Extract the [x, y] coordinate from the center of the cell holding the provided text.  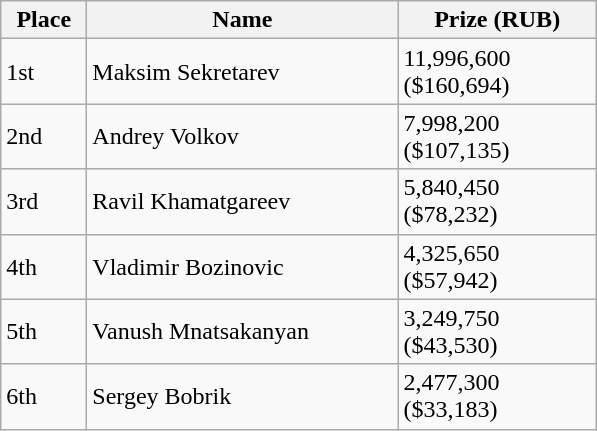
3,249,750 ($43,530) [498, 332]
2,477,300 ($33,183) [498, 396]
1st [44, 72]
Place [44, 20]
7,998,200 ($107,135) [498, 136]
Andrey Volkov [242, 136]
Vladimir Bozinovic [242, 266]
Name [242, 20]
5th [44, 332]
11,996,600 ($160,694) [498, 72]
5,840,450 ($78,232) [498, 202]
Prize (RUB) [498, 20]
Sergey Bobrik [242, 396]
2nd [44, 136]
6th [44, 396]
4,325,650 ($57,942) [498, 266]
3rd [44, 202]
4th [44, 266]
Vanush Mnatsakanyan [242, 332]
Maksim Sekretarev [242, 72]
Ravil Khamatgareev [242, 202]
